Capture the cell that displays the provided text and extract its [x, y] central coordinate. 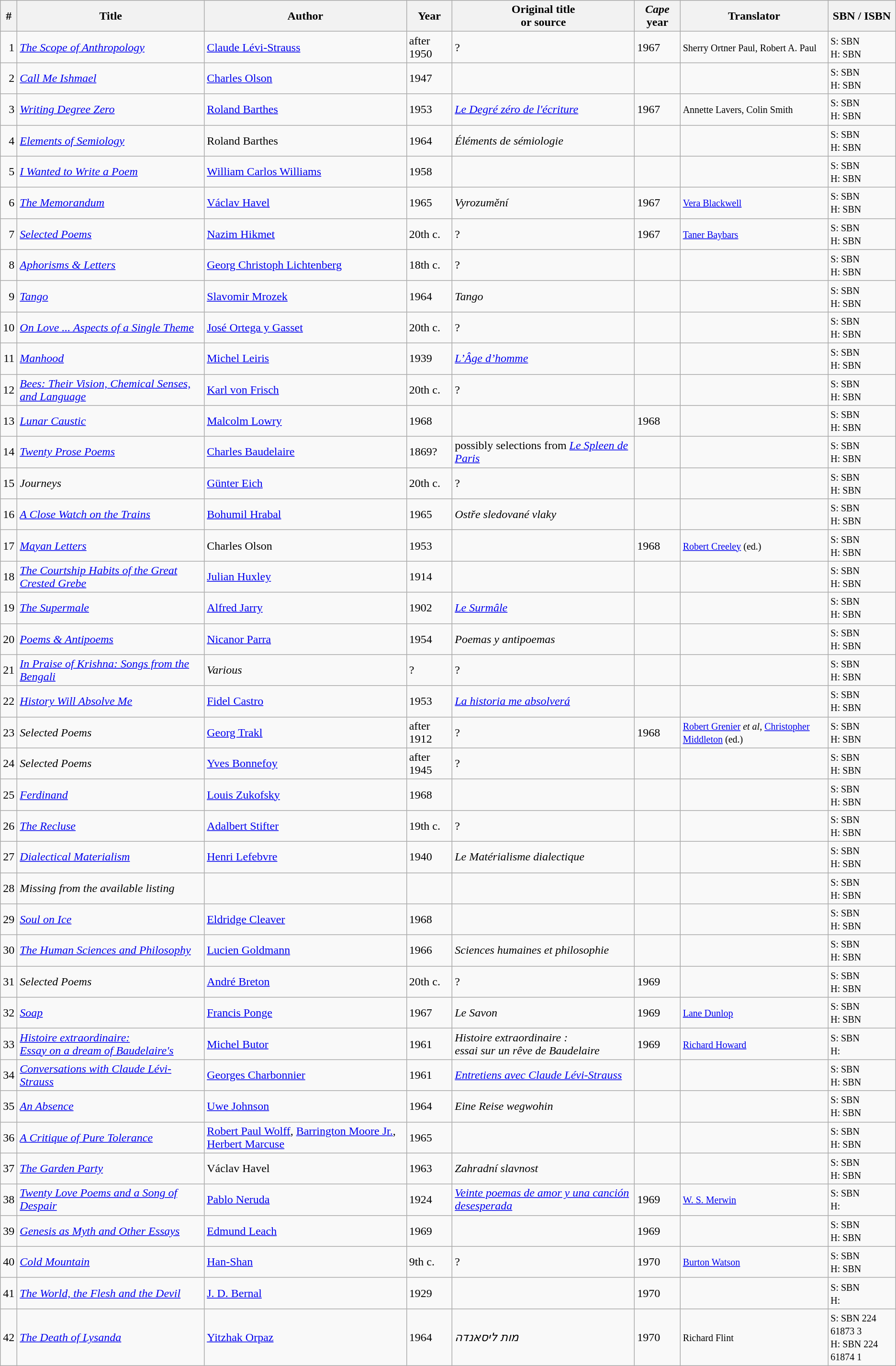
Sciences humaines et philosophie [544, 951]
39 [9, 1231]
20 [9, 639]
32 [9, 1013]
Bees: Their Vision, Chemical Senses, and Language [111, 390]
Nicanor Parra [305, 639]
The Scope of Anthropology [111, 47]
Fidel Castro [305, 701]
Éléments de sémiologie [544, 141]
Soul on Ice [111, 919]
A Critique of Pure Tolerance [111, 1138]
Writing Degree Zero [111, 109]
1914 [429, 576]
Le Surmâle [544, 608]
26 [9, 825]
Author [305, 16]
1924 [429, 1200]
Michel Leiris [305, 358]
Conversations with Claude Lévi-Strauss [111, 1075]
Vera Blackwell [754, 203]
The Recluse [111, 825]
Alfred Jarry [305, 608]
18 [9, 576]
Uwe Johnson [305, 1106]
La historia me absolverá [544, 701]
after 1950 [429, 47]
Louis Zukofsky [305, 795]
17 [9, 546]
1902 [429, 608]
Slavomir Mrozek [305, 296]
William Carlos Williams [305, 171]
24 [9, 763]
S: SBN 224 61873 3H: SBN 224 61874 1 [862, 1337]
28 [9, 888]
possibly selections from Le Spleen de Paris [544, 452]
Lane Dunlop [754, 1013]
Yitzhak Orpaz [305, 1337]
Adalbert Stifter [305, 825]
On Love ... Aspects of a Single Theme [111, 327]
1940 [429, 857]
Robert Grenier et al, Christopher Middleton (ed.) [754, 733]
Elements of Semiology [111, 141]
1963 [429, 1168]
Robert Paul Wolff, Barrington Moore Jr., Herbert Marcuse [305, 1138]
31 [9, 982]
13 [9, 421]
J. D. Bernal [305, 1293]
Richard Flint [754, 1337]
Twenty Love Poems and a Song of Despair [111, 1200]
The Garden Party [111, 1168]
19th c. [429, 825]
41 [9, 1293]
Richard Howard [754, 1044]
The Human Sciences and Philosophy [111, 951]
Histoire extraordinaire :essai sur un rêve de Baudelaire [544, 1044]
Translator [754, 16]
Yves Bonnefoy [305, 763]
1929 [429, 1293]
Georg Trakl [305, 733]
André Breton [305, 982]
12 [9, 390]
# [9, 16]
Dialectical Materialism [111, 857]
Francis Ponge [305, 1013]
A Close Watch on the Trains [111, 514]
History Will Absolve Me [111, 701]
Poemas y antipoemas [544, 639]
1947 [429, 79]
37 [9, 1168]
Sherry Ortner Paul, Robert A. Paul [754, 47]
3 [9, 109]
Annette Lavers, Colin Smith [754, 109]
Title [111, 16]
The Courtship Habits of the Great Crested Grebe [111, 576]
Aphorisms & Letters [111, 265]
42 [9, 1337]
Karl von Frisch [305, 390]
21 [9, 670]
4 [9, 141]
1954 [429, 639]
Histoire extraordinaire:Essay on a dream of Baudelaire's [111, 1044]
25 [9, 795]
An Absence [111, 1106]
14 [9, 452]
The Death of Lysanda [111, 1337]
19 [9, 608]
José Ortega y Gasset [305, 327]
Burton Watson [754, 1262]
1 [9, 47]
9th c. [429, 1262]
after 1945 [429, 763]
1966 [429, 951]
35 [9, 1106]
1939 [429, 358]
Lunar Caustic [111, 421]
1869? [429, 452]
Bohumil Hrabal [305, 514]
Malcolm Lowry [305, 421]
34 [9, 1075]
30 [9, 951]
5 [9, 171]
8 [9, 265]
9 [9, 296]
Original titleor source [544, 16]
Mayan Letters [111, 546]
Entretiens avec Claude Lévi-Strauss [544, 1075]
Cape year [658, 16]
Han-Shan [305, 1262]
Cold Mountain [111, 1262]
Le Savon [544, 1013]
In Praise of Krishna: Songs from the Bengali [111, 670]
29 [9, 919]
33 [9, 1044]
מות ליסאנדה [544, 1337]
Manhood [111, 358]
The Supermale [111, 608]
Eine Reise wegwohin [544, 1106]
36 [9, 1138]
Missing from the available listing [111, 888]
Le Degré zéro de l'écriture [544, 109]
Twenty Prose Poems [111, 452]
SBN / ISBN [862, 16]
Journeys [111, 484]
15 [9, 484]
40 [9, 1262]
Michel Butor [305, 1044]
I Wanted to Write a Poem [111, 171]
Pablo Neruda [305, 1200]
11 [9, 358]
Vyrozumění [544, 203]
Edmund Leach [305, 1231]
Georges Charbonnier [305, 1075]
The Memorandum [111, 203]
Ostře sledované vlaky [544, 514]
Ferdinand [111, 795]
16 [9, 514]
10 [9, 327]
38 [9, 1200]
2 [9, 79]
7 [9, 234]
Taner Baybars [754, 234]
Soap [111, 1013]
18th c. [429, 265]
Claude Lévi-Strauss [305, 47]
22 [9, 701]
Zahradní slavnost [544, 1168]
after 1912 [429, 733]
Lucien Goldmann [305, 951]
Nazim Hikmet [305, 234]
The World, the Flesh and the Devil [111, 1293]
Poems & Antipoems [111, 639]
23 [9, 733]
L’Âge d’homme [544, 358]
Call Me Ishmael [111, 79]
Robert Creeley (ed.) [754, 546]
Year [429, 16]
6 [9, 203]
Eldridge Cleaver [305, 919]
W. S. Merwin [754, 1200]
Günter Eich [305, 484]
Genesis as Myth and Other Essays [111, 1231]
Charles Baudelaire [305, 452]
Le Matérialisme dialectique [544, 857]
Georg Christoph Lichtenberg [305, 265]
Henri Lefebvre [305, 857]
Julian Huxley [305, 576]
Veinte poemas de amor y una canción desesperada [544, 1200]
27 [9, 857]
1958 [429, 171]
Various [305, 670]
